For the text-containing cell, return its midpoint in [x, y] coordinate format. 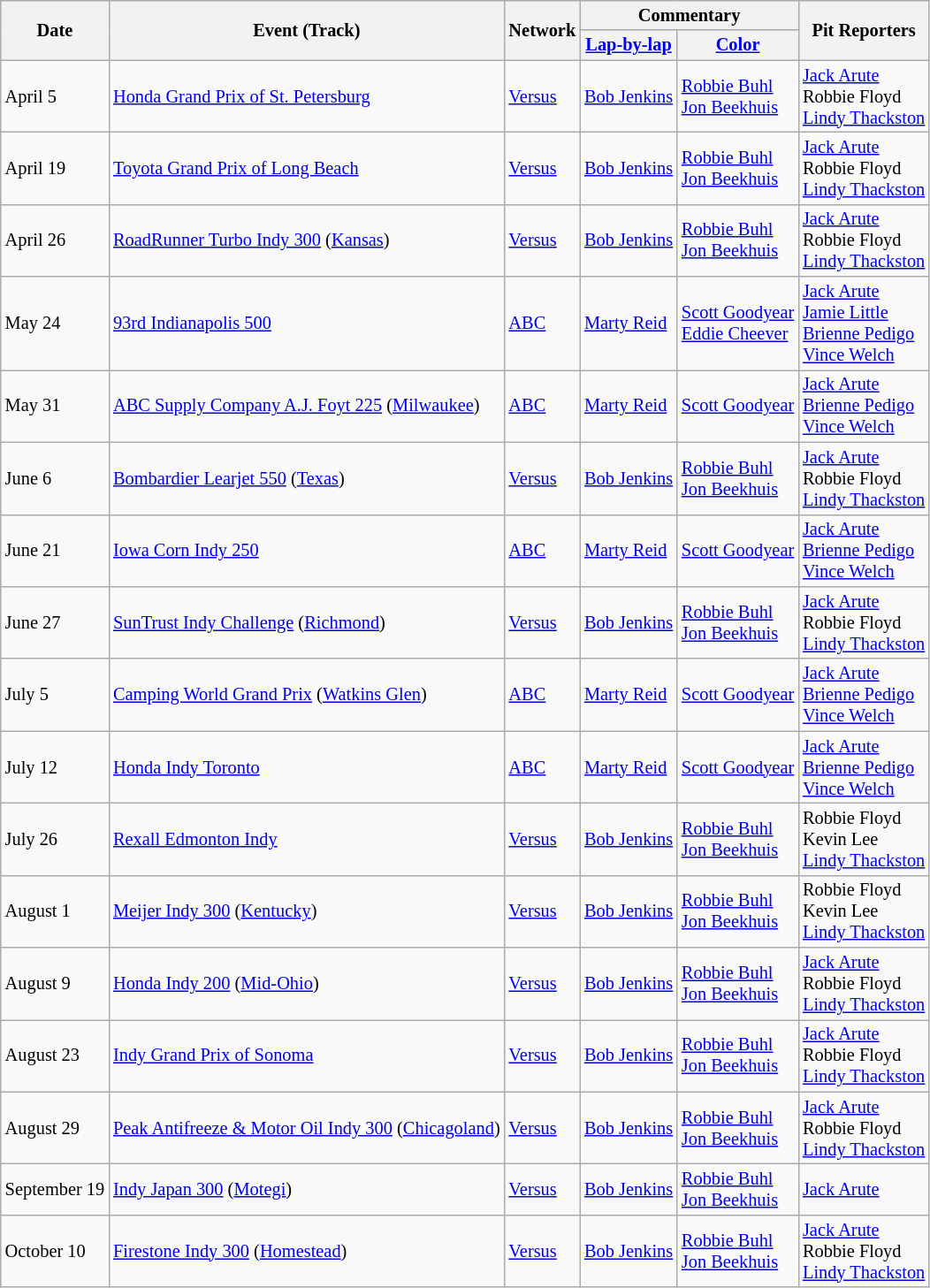
Honda Grand Prix of St. Petersburg [306, 96]
August 29 [55, 1128]
May 31 [55, 406]
August 9 [55, 984]
Honda Indy Toronto [306, 767]
Indy Japan 300 (Motegi) [306, 1189]
Commentary [690, 15]
Meijer Indy 300 (Kentucky) [306, 911]
Lap-by-lap [629, 45]
Rexall Edmonton Indy [306, 839]
Peak Antifreeze & Motor Oil Indy 300 (Chicagoland) [306, 1128]
August 23 [55, 1056]
Jack Arute [864, 1189]
July 5 [55, 695]
Color [737, 45]
SunTrust Indy Challenge (Richmond) [306, 622]
April 26 [55, 240]
Toyota Grand Prix of Long Beach [306, 168]
October 10 [55, 1251]
Honda Indy 200 (Mid-Ohio) [306, 984]
93rd Indianapolis 500 [306, 324]
June 21 [55, 551]
August 1 [55, 911]
June 27 [55, 622]
ABC Supply Company A.J. Foyt 225 (Milwaukee) [306, 406]
June 6 [55, 478]
RoadRunner Turbo Indy 300 (Kansas) [306, 240]
Date [55, 30]
September 19 [55, 1189]
Indy Grand Prix of Sonoma [306, 1056]
Bombardier Learjet 550 (Texas) [306, 478]
Firestone Indy 300 (Homestead) [306, 1251]
July 26 [55, 839]
Iowa Corn Indy 250 [306, 551]
July 12 [55, 767]
Scott GoodyearEddie Cheever [737, 324]
Network [543, 30]
Event (Track) [306, 30]
Jack AruteJamie LittleBrienne PedigoVince Welch [864, 324]
Camping World Grand Prix (Watkins Glen) [306, 695]
April 19 [55, 168]
May 24 [55, 324]
April 5 [55, 96]
Pit Reporters [864, 30]
